Identify which cell holds the provided text, then report its (x, y) central coordinate. 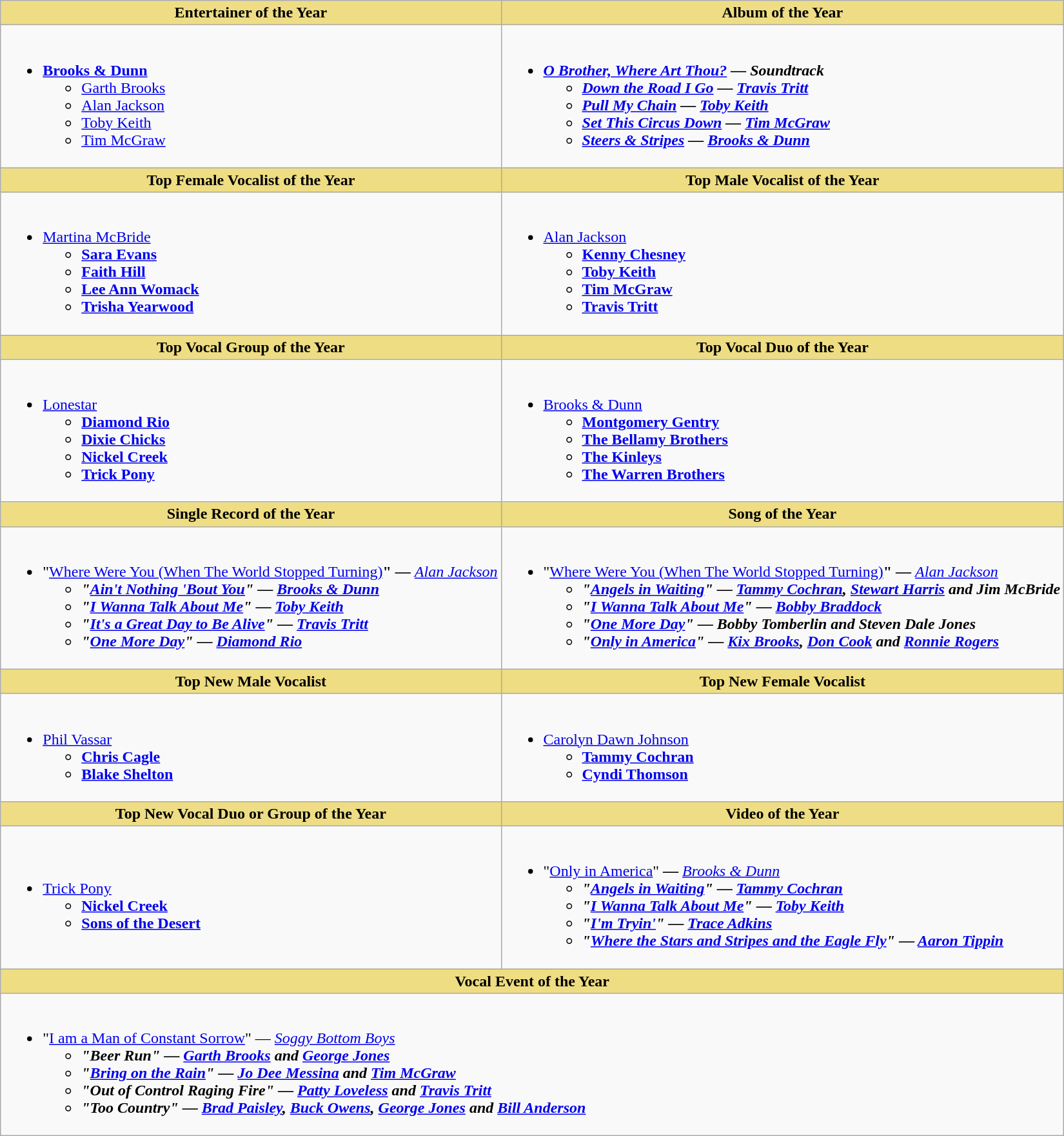
Album of the Year (783, 13)
Entertainer of the Year (251, 13)
Top Vocal Group of the Year (251, 347)
LonestarDiamond RioDixie ChicksNickel CreekTrick Pony (251, 431)
Alan JacksonKenny ChesneyToby KeithTim McGrawTravis Tritt (783, 263)
Brooks & DunnMontgomery GentryThe Bellamy BrothersThe KinleysThe Warren Brothers (783, 431)
Video of the Year (783, 813)
Phil VassarChris CagleBlake Shelton (251, 747)
Brooks & DunnGarth BrooksAlan JacksonToby KeithTim McGraw (251, 97)
Carolyn Dawn JohnsonTammy CochranCyndi Thomson (783, 747)
Top Female Vocalist of the Year (251, 180)
Trick PonyNickel CreekSons of the Desert (251, 897)
Song of the Year (783, 514)
Top New Male Vocalist (251, 681)
Top New Female Vocalist (783, 681)
Top Male Vocalist of the Year (783, 180)
Vocal Event of the Year (533, 981)
Martina McBrideSara EvansFaith HillLee Ann WomackTrisha Yearwood (251, 263)
Single Record of the Year (251, 514)
Top New Vocal Duo or Group of the Year (251, 813)
Top Vocal Duo of the Year (783, 347)
